Return [x, y] of the center of cell containing provided text 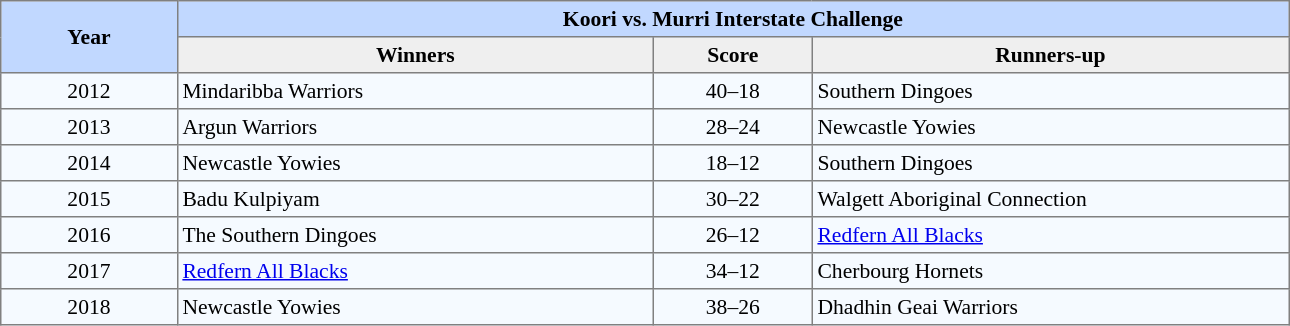
2018 [89, 307]
40–18 [732, 91]
Dhadhin Geai Warriors [1050, 307]
Mindaribba Warriors [415, 91]
34–12 [732, 271]
2017 [89, 271]
2014 [89, 163]
2015 [89, 199]
Cherbourg Hornets [1050, 271]
2012 [89, 91]
Runners-up [1050, 55]
38–26 [732, 307]
Argun Warriors [415, 127]
18–12 [732, 163]
Badu Kulpiyam [415, 199]
30–22 [732, 199]
Score [732, 55]
Winners [415, 55]
The Southern Dingoes [415, 235]
Year [89, 37]
2013 [89, 127]
2016 [89, 235]
Koori vs. Murri Interstate Challenge [732, 19]
Walgett Aboriginal Connection [1050, 199]
26–12 [732, 235]
28–24 [732, 127]
